From the cell containing the given text, extract its center point as [X, Y] coordinate. 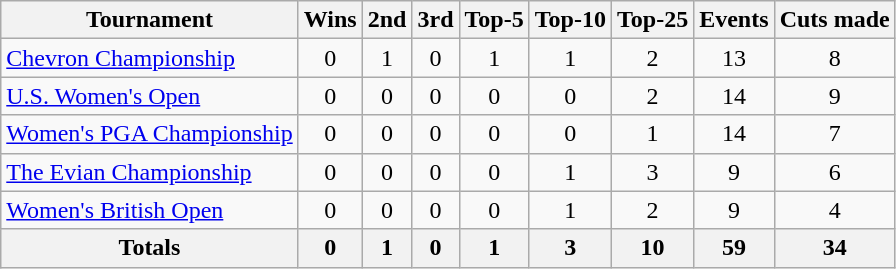
Top-25 [652, 20]
13 [734, 58]
10 [652, 248]
2nd [387, 20]
Top-5 [494, 20]
59 [734, 248]
4 [834, 210]
U.S. Women's Open [150, 96]
34 [834, 248]
6 [834, 172]
Women's PGA Championship [150, 134]
Women's British Open [150, 210]
Chevron Championship [150, 58]
Top-10 [570, 20]
3rd [436, 20]
Wins [330, 20]
The Evian Championship [150, 172]
7 [834, 134]
Events [734, 20]
Cuts made [834, 20]
Totals [150, 248]
Tournament [150, 20]
8 [834, 58]
